Scan for the cell matching the given text and deliver its (x, y) coordinate at center. 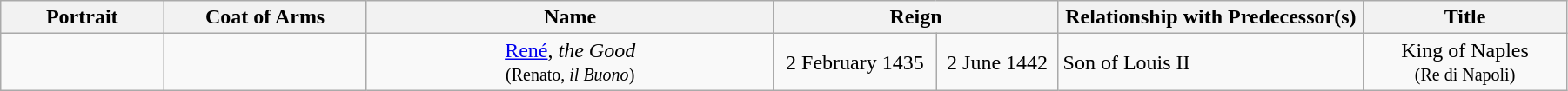
Relationship with Predecessor(s) (1211, 17)
Portrait (82, 17)
René, the Good(Renato, il Buono) (569, 62)
Title (1465, 17)
2 June 1442 (997, 62)
Name (569, 17)
King of Naples(Re di Napoli) (1465, 62)
Coat of Arms (265, 17)
Reign (915, 17)
2 February 1435 (854, 62)
Son of Louis II (1211, 62)
